Return the [X, Y] coordinate for the center point of the cell that contains the specified text.  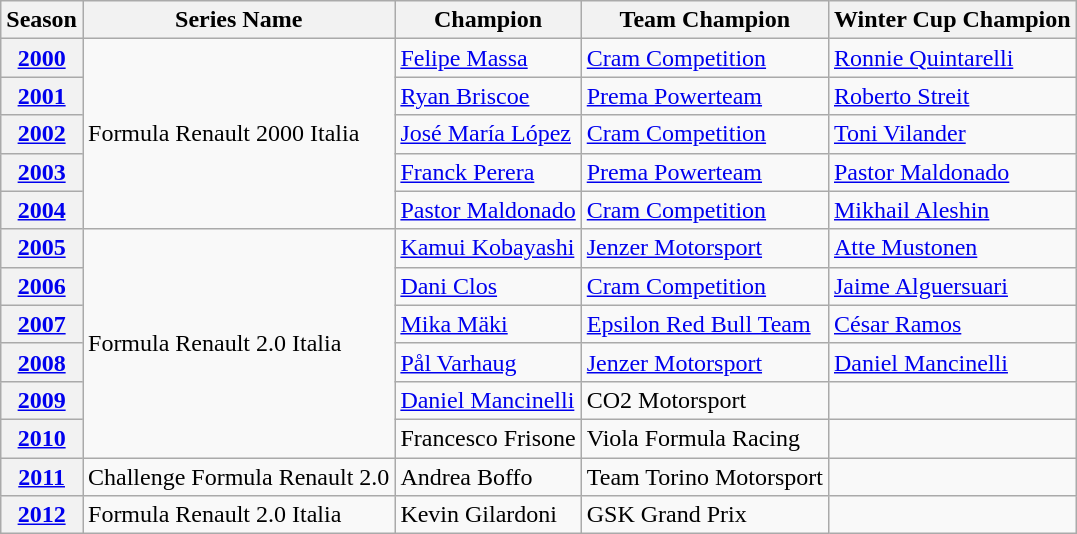
Toni Vilander [952, 134]
Season [42, 20]
2012 [42, 515]
2010 [42, 438]
Francesco Frisone [488, 438]
Franck Perera [488, 172]
Winter Cup Champion [952, 20]
César Ramos [952, 324]
Mikhail Aleshin [952, 210]
José María López [488, 134]
2000 [42, 58]
Jaime Alguersuari [952, 286]
2001 [42, 96]
CO2 Motorsport [704, 400]
Felipe Massa [488, 58]
Roberto Streit [952, 96]
Series Name [238, 20]
2007 [42, 324]
Ronnie Quintarelli [952, 58]
Andrea Boffo [488, 477]
Pål Varhaug [488, 362]
Viola Formula Racing [704, 438]
Epsilon Red Bull Team [704, 324]
2008 [42, 362]
Mika Mäki [488, 324]
Formula Renault 2000 Italia [238, 134]
Atte Mustonen [952, 248]
Kamui Kobayashi [488, 248]
2006 [42, 286]
2009 [42, 400]
Champion [488, 20]
Dani Clos [488, 286]
GSK Grand Prix [704, 515]
Ryan Briscoe [488, 96]
Kevin Gilardoni [488, 515]
Challenge Formula Renault 2.0 [238, 477]
2005 [42, 248]
2003 [42, 172]
2011 [42, 477]
Team Torino Motorsport [704, 477]
2004 [42, 210]
Team Champion [704, 20]
2002 [42, 134]
